Find where the given text appears and provide that cell's center as (x, y) coordinate. 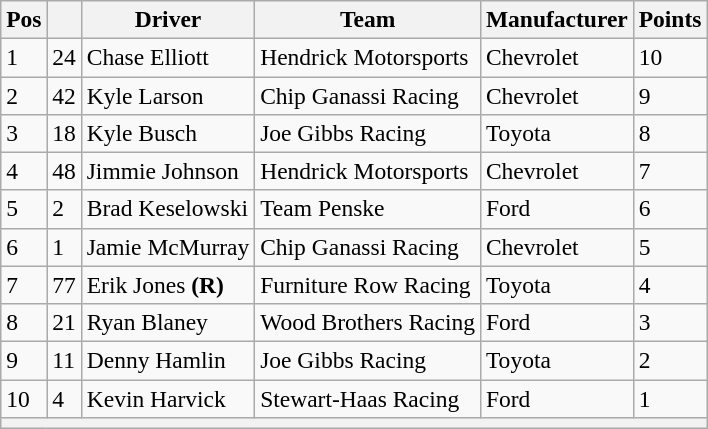
Kevin Harvick (168, 398)
Denny Hamlin (168, 360)
77 (64, 285)
Team (368, 19)
Jimmie Johnson (168, 171)
24 (64, 57)
Chase Elliott (168, 57)
Wood Brothers Racing (368, 322)
18 (64, 133)
Stewart-Haas Racing (368, 398)
11 (64, 360)
Ryan Blaney (168, 322)
Furniture Row Racing (368, 285)
42 (64, 95)
21 (64, 322)
Pos (24, 19)
Erik Jones (R) (168, 285)
Kyle Larson (168, 95)
Team Penske (368, 209)
Brad Keselowski (168, 209)
Manufacturer (556, 19)
48 (64, 171)
Kyle Busch (168, 133)
Driver (168, 19)
Points (670, 19)
Jamie McMurray (168, 247)
